Output the [X, Y] coordinate of the center of the cell containing the given text.  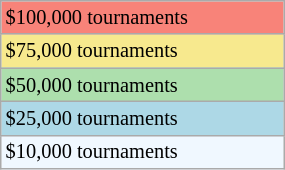
$100,000 tournaments [142, 17]
$25,000 tournaments [142, 118]
$10,000 tournaments [142, 152]
$50,000 tournaments [142, 85]
$75,000 tournaments [142, 51]
